Detect which cell encompasses the target text, then output its (x, y) center coordinate. 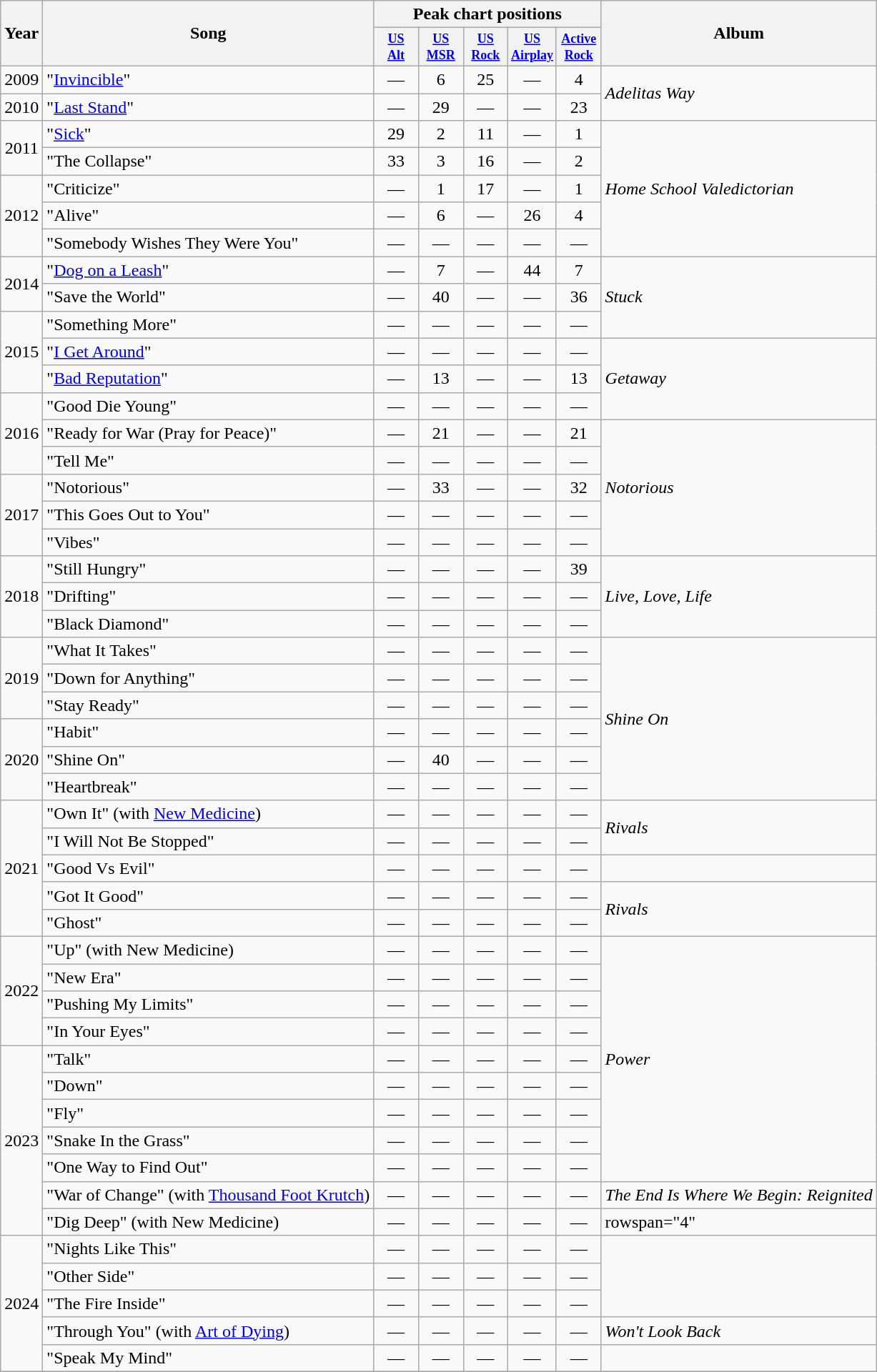
Album (739, 34)
2021 (21, 868)
Getaway (739, 379)
Year (21, 34)
2023 (21, 1140)
16 (486, 161)
"Own It" (with New Medicine) (209, 814)
11 (486, 134)
2011 (21, 148)
"Fly" (209, 1113)
"Save the World" (209, 297)
23 (579, 107)
44 (532, 270)
"Tell Me" (209, 460)
"Dig Deep" (with New Medicine) (209, 1222)
Won't Look Back (739, 1331)
"Good Die Young" (209, 406)
Song (209, 34)
"Sick" (209, 134)
2014 (21, 284)
"I Get Around" (209, 352)
Shine On (739, 719)
"What It Takes" (209, 651)
"Up" (with New Medicine) (209, 950)
32 (579, 487)
2018 (21, 597)
39 (579, 570)
26 (532, 216)
"War of Change" (with Thousand Foot Krutch) (209, 1195)
2016 (21, 433)
The End Is Where We Begin: Reignited (739, 1195)
"Nights Like This" (209, 1249)
"Heartbreak" (209, 787)
USAirplay (532, 47)
"Criticize" (209, 189)
Power (739, 1059)
Peak chart positions (487, 14)
rowspan="4" (739, 1222)
3 (440, 161)
"This Goes Out to You" (209, 514)
2019 (21, 678)
"Stay Ready" (209, 705)
"In Your Eyes" (209, 1032)
USRock (486, 47)
Home School Valedictorian (739, 189)
"Drifting" (209, 597)
"Pushing My Limits" (209, 1005)
Live, Love, Life (739, 597)
"Somebody Wishes They Were You" (209, 243)
USAlt (396, 47)
2015 (21, 352)
2022 (21, 990)
"Invincible" (209, 79)
"I Will Not Be Stopped" (209, 841)
"Snake In the Grass" (209, 1140)
Stuck (739, 297)
"Good Vs Evil" (209, 868)
"Still Hungry" (209, 570)
2020 (21, 760)
"Bad Reputation" (209, 379)
2009 (21, 79)
2012 (21, 216)
2017 (21, 514)
"Ghost" (209, 923)
Notorious (739, 487)
"The Collapse" (209, 161)
"Other Side" (209, 1276)
"Last Stand" (209, 107)
"Speak My Mind" (209, 1358)
"Alive" (209, 216)
"Vibes" (209, 542)
"Down" (209, 1086)
"Ready for War (Pray for Peace)" (209, 433)
USMSR (440, 47)
"New Era" (209, 978)
"Notorious" (209, 487)
2010 (21, 107)
25 (486, 79)
"Got It Good" (209, 895)
"Through You" (with Art of Dying) (209, 1331)
"The Fire Inside" (209, 1303)
"One Way to Find Out" (209, 1168)
"Shine On" (209, 760)
2024 (21, 1303)
"Down for Anything" (209, 678)
"Talk" (209, 1059)
"Habit" (209, 732)
"Black Diamond" (209, 624)
17 (486, 189)
Adelitas Way (739, 93)
"Something More" (209, 324)
Active Rock (579, 47)
36 (579, 297)
"Dog on a Leash" (209, 270)
